From the cell containing the given text, extract its center point as (X, Y) coordinate. 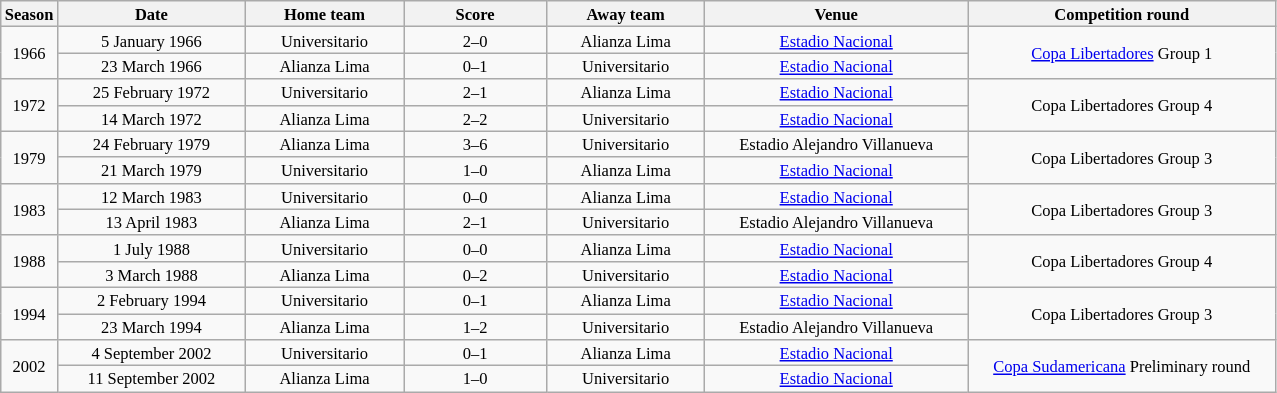
0–2 (476, 274)
5 January 1966 (151, 40)
14 March 1972 (151, 118)
Date (151, 14)
1972 (30, 105)
1966 (30, 53)
2002 (30, 366)
2–2 (476, 118)
21 March 1979 (151, 170)
1994 (30, 313)
13 April 1983 (151, 222)
11 September 2002 (151, 379)
1 July 1988 (151, 248)
4 September 2002 (151, 353)
Score (476, 14)
1983 (30, 209)
25 February 1972 (151, 92)
1988 (30, 261)
Venue (836, 14)
Copa Sudamericana Preliminary round (1122, 366)
Home team (324, 14)
Copa Libertadores Group 1 (1122, 53)
1–2 (476, 327)
2 February 1994 (151, 300)
Season (30, 14)
Competition round (1122, 14)
Away team (626, 14)
3 March 1988 (151, 274)
3–6 (476, 144)
24 February 1979 (151, 144)
2–0 (476, 40)
23 March 1966 (151, 66)
1979 (30, 157)
12 March 1983 (151, 196)
23 March 1994 (151, 327)
